Identify which cell holds the provided text, then report its (X, Y) central coordinate. 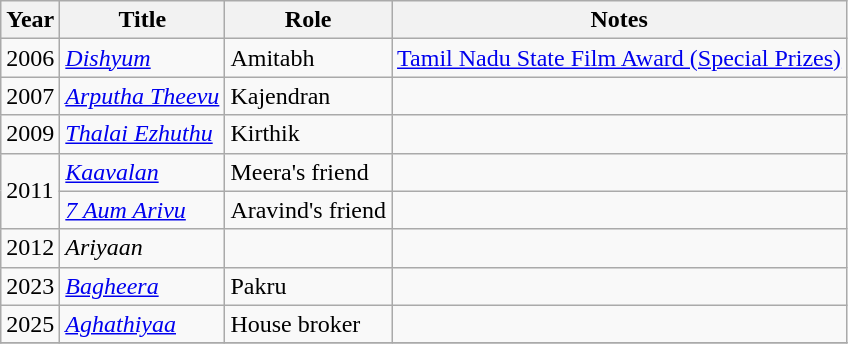
Pakru (308, 286)
Kaavalan (142, 172)
Arputha Theevu (142, 96)
Title (142, 20)
Kajendran (308, 96)
Amitabh (308, 58)
Kirthik (308, 134)
Thalai Ezhuthu (142, 134)
Dishyum (142, 58)
Aravind's friend (308, 210)
House broker (308, 324)
Year (30, 20)
Bagheera (142, 286)
2012 (30, 248)
2023 (30, 286)
Notes (620, 20)
Aghathiyaa (142, 324)
2011 (30, 191)
2006 (30, 58)
2025 (30, 324)
Role (308, 20)
2007 (30, 96)
Ariyaan (142, 248)
2009 (30, 134)
7 Aum Arivu (142, 210)
Tamil Nadu State Film Award (Special Prizes) (620, 58)
Meera's friend (308, 172)
